Find where the given text appears and provide that cell's center as [X, Y] coordinate. 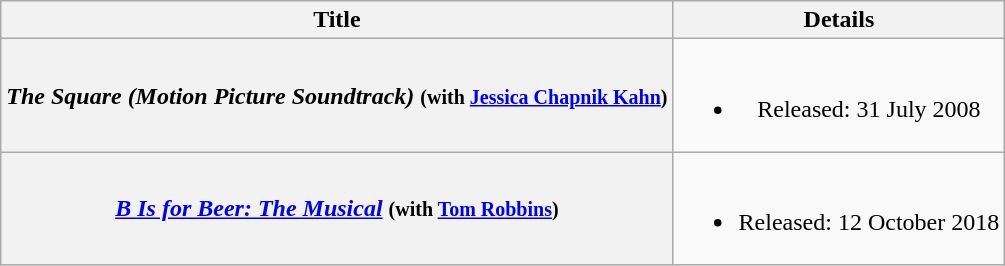
Released: 31 July 2008 [839, 96]
Title [337, 20]
Released: 12 October 2018 [839, 208]
The Square (Motion Picture Soundtrack) (with Jessica Chapnik Kahn) [337, 96]
Details [839, 20]
B Is for Beer: The Musical (with Tom Robbins) [337, 208]
